Identify which cell holds the provided text, then report its (x, y) central coordinate. 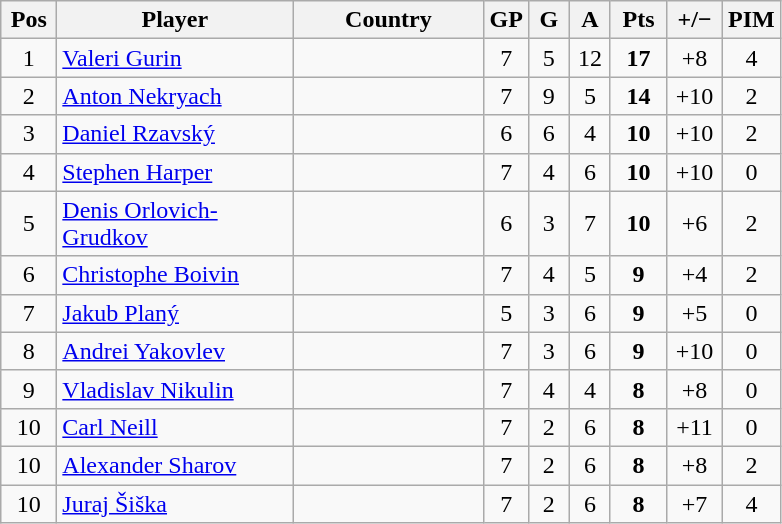
Alexander Sharov (175, 465)
PIM (752, 20)
Carl Neill (175, 427)
14 (638, 96)
A (590, 20)
Player (175, 20)
Vladislav Nikulin (175, 389)
+/− (695, 20)
Valeri Gurin (175, 58)
+7 (695, 503)
Daniel Rzavský (175, 134)
17 (638, 58)
G (548, 20)
Andrei Yakovlev (175, 351)
12 (590, 58)
Country (388, 20)
Pos (29, 20)
Christophe Boivin (175, 275)
Pts (638, 20)
Stephen Harper (175, 172)
GP (506, 20)
+5 (695, 313)
+4 (695, 275)
+11 (695, 427)
Anton Nekryach (175, 96)
+6 (695, 224)
Denis Orlovich-Grudkov (175, 224)
1 (29, 58)
Juraj Šiška (175, 503)
Jakub Planý (175, 313)
